Find where the given text appears and provide that cell's center as [X, Y] coordinate. 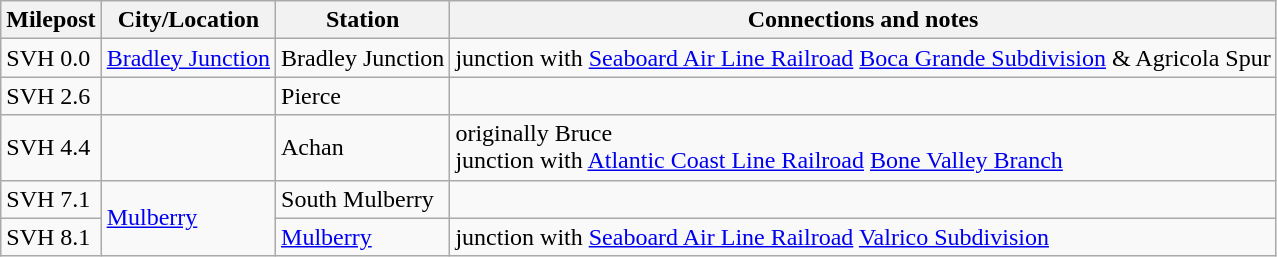
Milepost [51, 20]
SVH 8.1 [51, 237]
Achan [363, 148]
SVH 0.0 [51, 58]
City/Location [188, 20]
junction with Seaboard Air Line Railroad Valrico Subdivision [863, 237]
SVH 2.6 [51, 96]
SVH 7.1 [51, 199]
Station [363, 20]
Connections and notes [863, 20]
SVH 4.4 [51, 148]
junction with Seaboard Air Line Railroad Boca Grande Subdivision & Agricola Spur [863, 58]
Pierce [363, 96]
South Mulberry [363, 199]
originally Brucejunction with Atlantic Coast Line Railroad Bone Valley Branch [863, 148]
